Pinpoint the cell where the given text exists, returning its [x, y] midpoint coordinate. 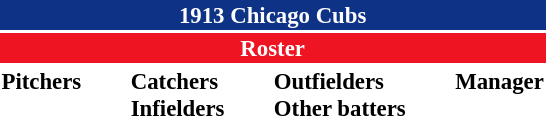
1913 Chicago Cubs [272, 15]
Roster [272, 48]
